Extract the (X, Y) coordinate from the center of the cell holding the provided text.  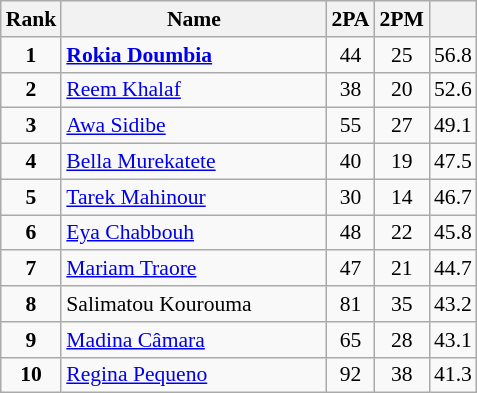
4 (32, 162)
40 (350, 162)
47.5 (453, 162)
81 (350, 304)
Rank (32, 19)
Madina Câmara (194, 340)
3 (32, 126)
Mariam Traore (194, 269)
55 (350, 126)
43.1 (453, 340)
9 (32, 340)
Eya Chabbouh (194, 233)
52.6 (453, 90)
2PM (402, 19)
1 (32, 55)
45.8 (453, 233)
Rokia Doumbia (194, 55)
Tarek Mahinour (194, 197)
7 (32, 269)
44 (350, 55)
27 (402, 126)
10 (32, 375)
43.2 (453, 304)
48 (350, 233)
6 (32, 233)
65 (350, 340)
Regina Pequeno (194, 375)
44.7 (453, 269)
35 (402, 304)
Salimatou Kourouma (194, 304)
2PA (350, 19)
Name (194, 19)
Reem Khalaf (194, 90)
56.8 (453, 55)
25 (402, 55)
8 (32, 304)
Bella Murekatete (194, 162)
19 (402, 162)
49.1 (453, 126)
30 (350, 197)
41.3 (453, 375)
28 (402, 340)
5 (32, 197)
46.7 (453, 197)
20 (402, 90)
47 (350, 269)
2 (32, 90)
Awa Sidibe (194, 126)
92 (350, 375)
22 (402, 233)
14 (402, 197)
21 (402, 269)
